Determine the (x, y) coordinate at the center of the cell enclosing the given text.  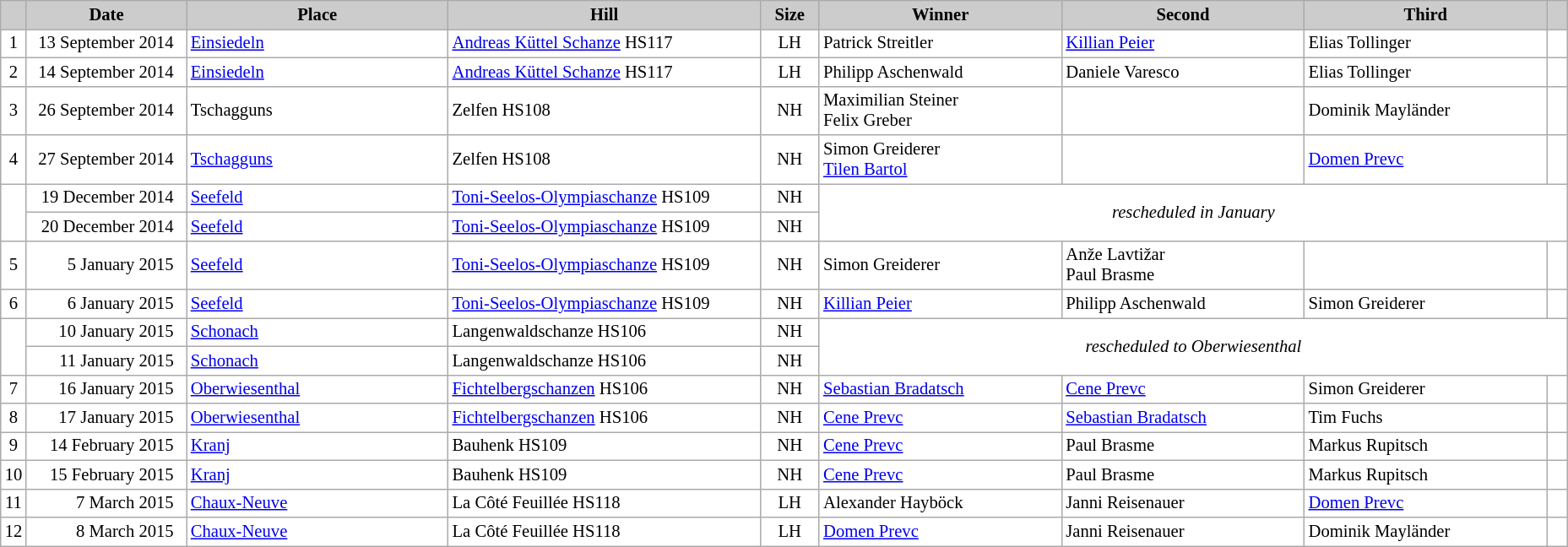
Tim Fuchs (1425, 418)
2 (14, 72)
6 (14, 303)
rescheduled in January (1193, 212)
19 December 2014 (106, 198)
14 September 2014 (106, 72)
17 January 2015 (106, 418)
Alexander Hayböck (941, 503)
8 March 2015 (106, 531)
Daniele Varesco (1182, 72)
Second (1182, 14)
1 (14, 43)
5 (14, 265)
27 September 2014 (106, 160)
Date (106, 14)
Size (789, 14)
Winner (941, 14)
6 January 2015 (106, 303)
10 (14, 474)
11 January 2015 (106, 360)
26 September 2014 (106, 111)
13 September 2014 (106, 43)
Third (1425, 14)
7 (14, 389)
20 December 2014 (106, 226)
Anže Lavtižar Paul Brasme (1182, 265)
Patrick Streitler (941, 43)
Place (317, 14)
Simon Greiderer Tilen Bartol (941, 160)
9 (14, 446)
4 (14, 160)
10 January 2015 (106, 332)
3 (14, 111)
rescheduled to Oberwiesenthal (1193, 346)
5 January 2015 (106, 265)
16 January 2015 (106, 389)
11 (14, 503)
Hill (605, 14)
Maximilian Steiner Felix Greber (941, 111)
12 (14, 531)
8 (14, 418)
14 February 2015 (106, 446)
15 February 2015 (106, 474)
7 March 2015 (106, 503)
